Identify which cell holds the provided text, then report its [X, Y] central coordinate. 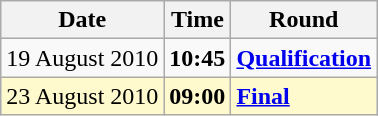
Round [304, 20]
Date [82, 20]
19 August 2010 [82, 58]
Qualification [304, 58]
09:00 [198, 96]
23 August 2010 [82, 96]
Final [304, 96]
Time [198, 20]
10:45 [198, 58]
